Pinpoint the cell where the given text exists, returning its [x, y] midpoint coordinate. 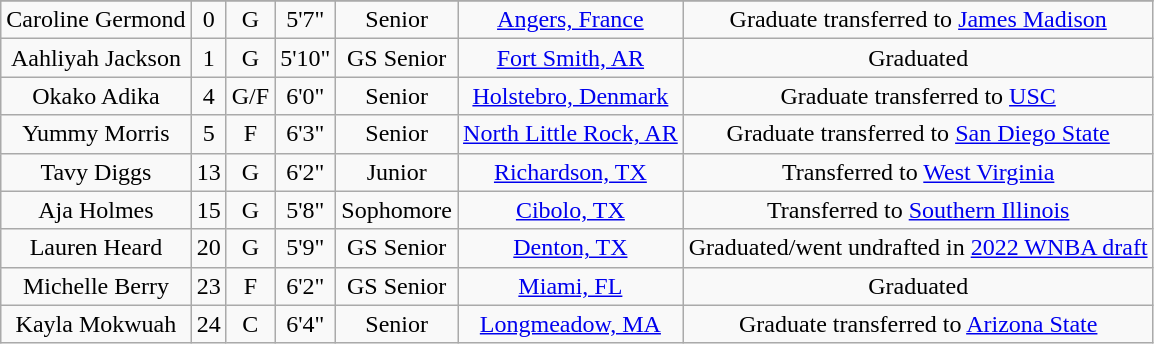
Okako Adika [96, 96]
Sophomore [397, 210]
20 [208, 248]
Tavy Diggs [96, 172]
6'4" [306, 324]
0 [208, 20]
1 [208, 58]
North Little Rock, AR [571, 134]
Yummy Morris [96, 134]
13 [208, 172]
Lauren Heard [96, 248]
6'0" [306, 96]
Cibolo, TX [571, 210]
Transferred to West Virginia [918, 172]
Denton, TX [571, 248]
Graduated/went undrafted in 2022 WNBA draft [918, 248]
Richardson, TX [571, 172]
C [250, 324]
Caroline Germond [96, 20]
5'9" [306, 248]
Transferred to Southern Illinois [918, 210]
Kayla Mokwuah [96, 324]
Miami, FL [571, 286]
5'10" [306, 58]
Graduate transferred to James Madison [918, 20]
Graduate transferred to San Diego State [918, 134]
G/F [250, 96]
5'7" [306, 20]
Michelle Berry [96, 286]
Fort Smith, AR [571, 58]
24 [208, 324]
6'3" [306, 134]
Graduate transferred to USC [918, 96]
Holstebro, Denmark [571, 96]
Angers, France [571, 20]
15 [208, 210]
Aahliyah Jackson [96, 58]
Graduate transferred to Arizona State [918, 324]
5'8" [306, 210]
Longmeadow, MA [571, 324]
4 [208, 96]
23 [208, 286]
Aja Holmes [96, 210]
Junior [397, 172]
5 [208, 134]
